Return [x, y] of the center of cell containing provided text 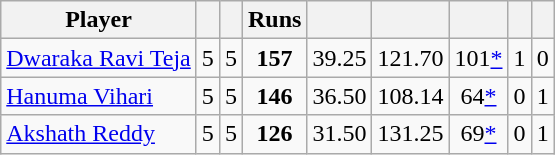
101* [478, 58]
146 [274, 96]
Dwaraka Ravi Teja [99, 58]
69* [478, 134]
108.14 [410, 96]
131.25 [410, 134]
31.50 [340, 134]
64* [478, 96]
157 [274, 58]
36.50 [340, 96]
Player [99, 20]
Runs [274, 20]
Hanuma Vihari [99, 96]
Akshath Reddy [99, 134]
126 [274, 134]
121.70 [410, 58]
39.25 [340, 58]
